Locate the cell with the specified text and output its [X, Y] center coordinate. 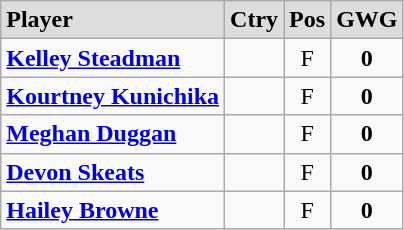
Hailey Browne [113, 210]
Ctry [254, 20]
Kelley Steadman [113, 58]
Kourtney Kunichika [113, 96]
Meghan Duggan [113, 134]
GWG [367, 20]
Devon Skeats [113, 172]
Pos [308, 20]
Player [113, 20]
